Scan for the cell matching the given text and deliver its [x, y] coordinate at center. 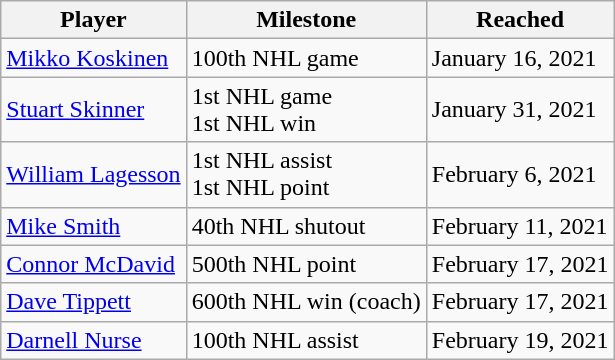
600th NHL win (coach) [306, 302]
William Lagesson [94, 174]
February 19, 2021 [520, 340]
February 6, 2021 [520, 174]
500th NHL point [306, 264]
Connor McDavid [94, 264]
1st NHL game1st NHL win [306, 110]
40th NHL shutout [306, 226]
1st NHL assist1st NHL point [306, 174]
Mike Smith [94, 226]
Stuart Skinner [94, 110]
Milestone [306, 20]
100th NHL game [306, 58]
Dave Tippett [94, 302]
100th NHL assist [306, 340]
Player [94, 20]
Reached [520, 20]
January 31, 2021 [520, 110]
February 11, 2021 [520, 226]
Darnell Nurse [94, 340]
Mikko Koskinen [94, 58]
January 16, 2021 [520, 58]
